Identify which cell holds the provided text, then report its (X, Y) central coordinate. 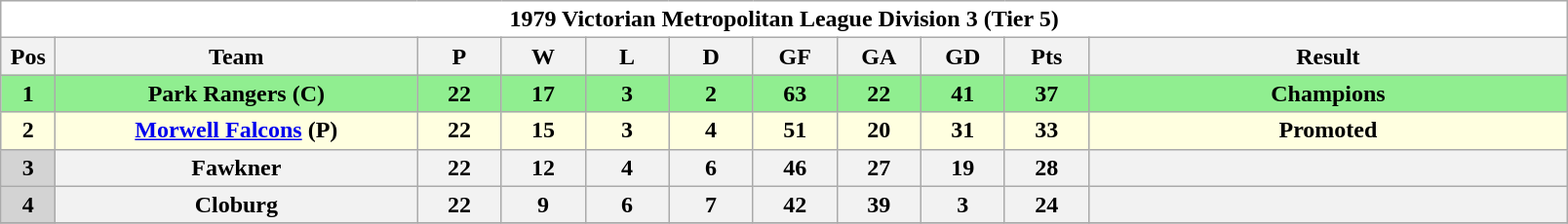
Morwell Falcons (P) (236, 131)
Pos (28, 56)
Park Rangers (C) (236, 93)
46 (795, 168)
Result (1328, 56)
27 (879, 168)
Fawkner (236, 168)
7 (711, 205)
12 (543, 168)
37 (1046, 93)
41 (962, 93)
17 (543, 93)
Team (236, 56)
W (543, 56)
Champions (1328, 93)
GD (962, 56)
31 (962, 131)
P (459, 56)
42 (795, 205)
GF (795, 56)
Promoted (1328, 131)
9 (543, 205)
1 (28, 93)
28 (1046, 168)
19 (962, 168)
Pts (1046, 56)
24 (1046, 205)
63 (795, 93)
L (627, 56)
Cloburg (236, 205)
33 (1046, 131)
D (711, 56)
1979 Victorian Metropolitan League Division 3 (Tier 5) (784, 19)
20 (879, 131)
15 (543, 131)
GA (879, 56)
51 (795, 131)
39 (879, 205)
